Return [x, y] of the center of cell containing provided text 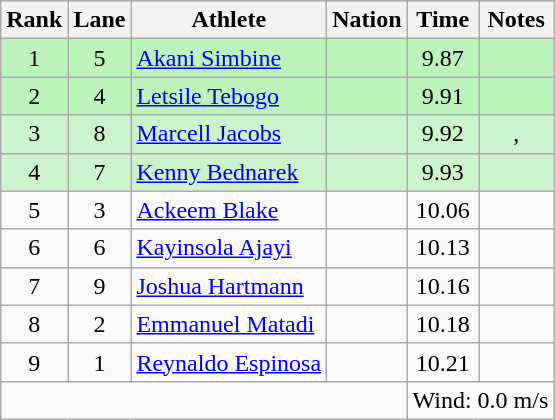
Time [443, 20]
Athlete [229, 20]
10.06 [443, 210]
9.91 [443, 96]
, [516, 134]
9.92 [443, 134]
9.93 [443, 172]
Ackeem Blake [229, 210]
Nation [367, 20]
9.87 [443, 58]
10.18 [443, 324]
Joshua Hartmann [229, 286]
Lane [100, 20]
Emmanuel Matadi [229, 324]
Marcell Jacobs [229, 134]
Kayinsola Ajayi [229, 248]
Wind: 0.0 m/s [480, 400]
Letsile Tebogo [229, 96]
10.16 [443, 286]
Notes [516, 20]
10.21 [443, 362]
Akani Simbine [229, 58]
Reynaldo Espinosa [229, 362]
Rank [34, 20]
Kenny Bednarek [229, 172]
10.13 [443, 248]
